Provide the (X, Y) coordinate of the cell's center where the given text is located.  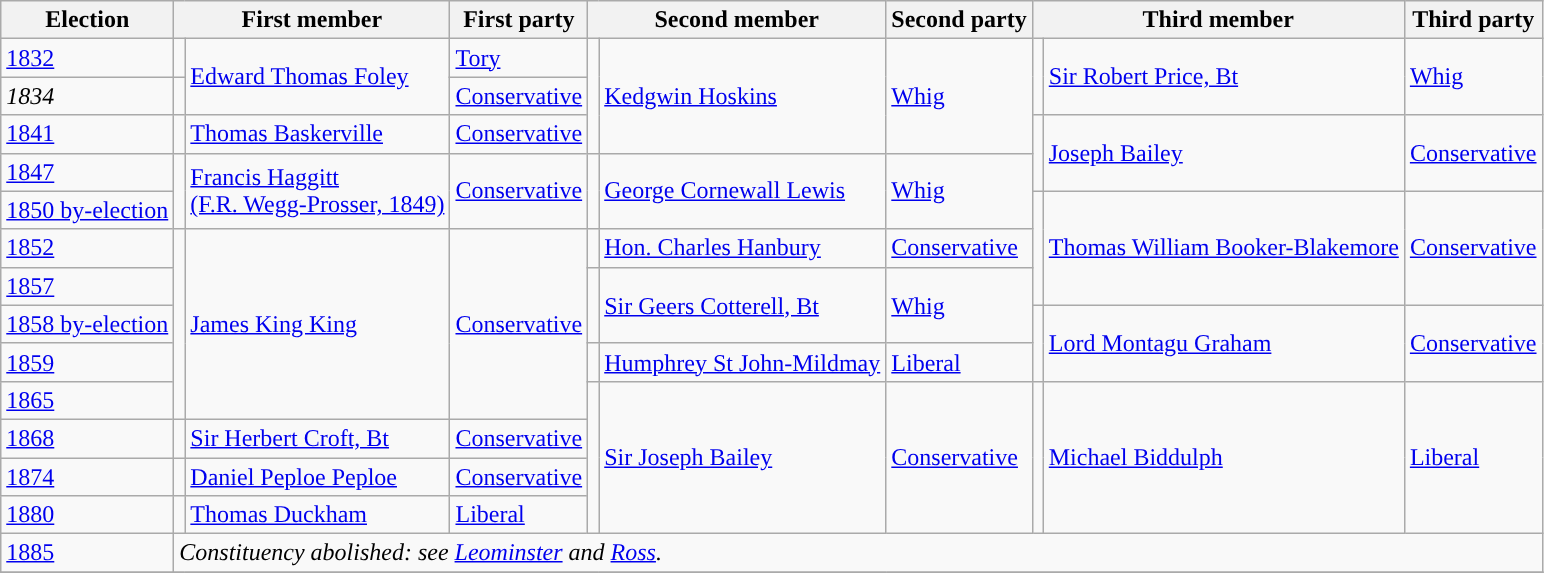
Hon. Charles Hanbury (742, 248)
Second member (737, 20)
Sir Robert Price, Bt (1224, 77)
1852 (88, 248)
Thomas Baskerville (318, 134)
1832 (88, 58)
Thomas Duckham (318, 515)
1850 by-election (88, 210)
Edward Thomas Foley (318, 77)
Second party (959, 20)
Humphrey St John-Mildmay (742, 362)
1847 (88, 172)
Election (88, 20)
1880 (88, 515)
Daniel Peploe Peploe (318, 477)
1858 by-election (88, 324)
1841 (88, 134)
Joseph Bailey (1224, 153)
First party (519, 20)
1834 (88, 96)
1857 (88, 286)
Sir Geers Cotterell, Bt (742, 305)
First member (312, 20)
1865 (88, 400)
Kedgwin Hoskins (742, 96)
Michael Biddulph (1224, 457)
Thomas William Booker-Blakemore (1224, 248)
Constituency abolished: see Leominster and Ross. (858, 553)
Third party (1473, 20)
Lord Montagu Graham (1224, 343)
1859 (88, 362)
Francis Haggitt(F.R. Wegg-Prosser, 1849) (318, 191)
Third member (1218, 20)
1868 (88, 438)
1885 (88, 553)
Sir Herbert Croft, Bt (318, 438)
James King King (318, 324)
George Cornewall Lewis (742, 191)
Sir Joseph Bailey (742, 457)
Tory (519, 58)
1874 (88, 477)
